Determine the [X, Y] coordinate at the center of the cell enclosing the given text.  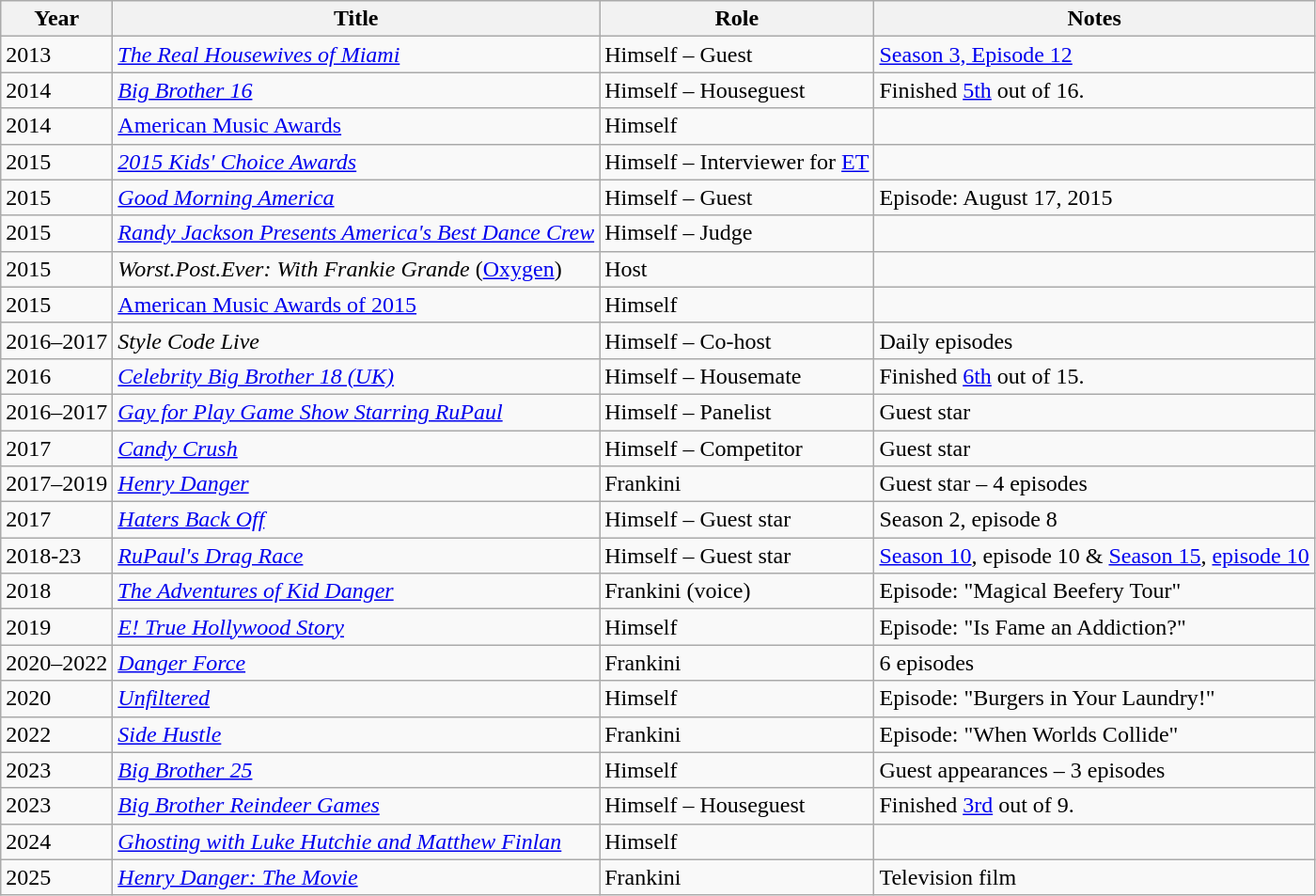
Danger Force [356, 663]
Himself – Competitor [737, 448]
Guest appearances – 3 episodes [1094, 770]
Himself – Panelist [737, 412]
6 episodes [1094, 663]
Frankini (voice) [737, 591]
Candy Crush [356, 448]
Daily episodes [1094, 340]
Season 3, Episode 12 [1094, 55]
American Music Awards of 2015 [356, 305]
Television film [1094, 877]
2024 [56, 841]
American Music Awards [356, 126]
Finished 3rd out of 9. [1094, 806]
2017–2019 [56, 484]
2022 [56, 734]
Host [737, 269]
Celebrity Big Brother 18 (UK) [356, 376]
Season 2, episode 8 [1094, 520]
Unfiltered [356, 699]
Episode: "Burgers in Your Laundry!" [1094, 699]
Year [56, 19]
Side Hustle [356, 734]
Role [737, 19]
Season 10, episode 10 & Season 15, episode 10 [1094, 556]
Big Brother 16 [356, 90]
Good Morning America [356, 197]
The Real Housewives of Miami [356, 55]
Finished 6th out of 15. [1094, 376]
E! True Hollywood Story [356, 627]
Big Brother Reindeer Games [356, 806]
2015 Kids' Choice Awards [356, 162]
2018-23 [56, 556]
Himself – Interviewer for ET [737, 162]
Henry Danger [356, 484]
2025 [56, 877]
Worst.Post.Ever: With Frankie Grande (Oxygen) [356, 269]
Episode: "Is Fame an Addiction?" [1094, 627]
2020–2022 [56, 663]
Randy Jackson Presents America's Best Dance Crew [356, 233]
Big Brother 25 [356, 770]
Himself – Judge [737, 233]
2018 [56, 591]
2016 [56, 376]
RuPaul's Drag Race [356, 556]
2020 [56, 699]
Notes [1094, 19]
Episode: "When Worlds Collide" [1094, 734]
The Adventures of Kid Danger [356, 591]
Himself – Housemate [737, 376]
Episode: August 17, 2015 [1094, 197]
Ghosting with Luke Hutchie and Matthew Finlan [356, 841]
2013 [56, 55]
Finished 5th out of 16. [1094, 90]
Gay for Play Game Show Starring RuPaul [356, 412]
Himself – Co-host [737, 340]
2019 [56, 627]
Haters Back Off [356, 520]
Henry Danger: The Movie [356, 877]
Episode: "Magical Beefery Tour" [1094, 591]
Title [356, 19]
Guest star – 4 episodes [1094, 484]
Style Code Live [356, 340]
